Determine the [X, Y] coordinate at the center of the cell enclosing the given text.  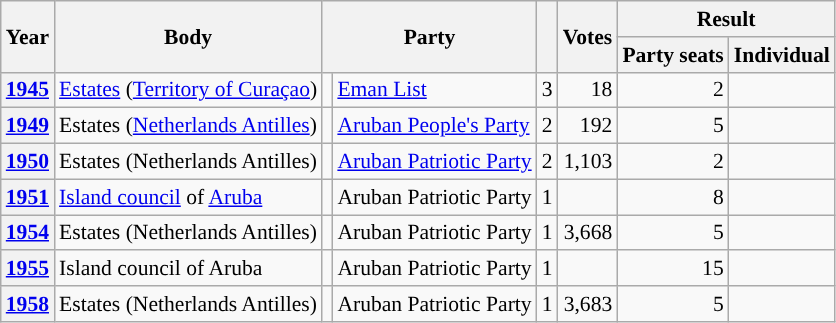
3 [548, 90]
Eman List [434, 90]
Aruban People's Party [434, 126]
1951 [28, 197]
Result [726, 19]
1955 [28, 269]
1949 [28, 126]
8 [672, 197]
192 [588, 126]
Body [188, 36]
Year [28, 36]
1954 [28, 233]
1950 [28, 162]
3,683 [588, 304]
Estates (Territory of Curaçao) [188, 90]
15 [672, 269]
3,668 [588, 233]
1,103 [588, 162]
18 [588, 90]
Party seats [672, 55]
Party [429, 36]
Individual [782, 55]
1945 [28, 90]
Votes [588, 36]
1958 [28, 304]
